Output the (X, Y) coordinate of the center of the cell containing the given text.  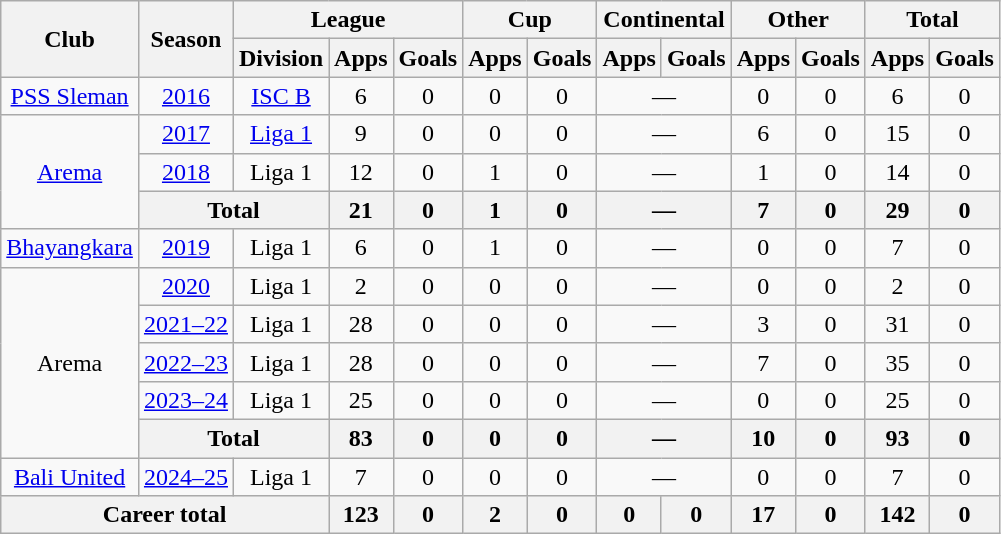
83 (361, 438)
3 (763, 324)
2020 (186, 286)
Cup (530, 20)
14 (897, 172)
2019 (186, 248)
Bhayangkara (70, 248)
2023–24 (186, 400)
31 (897, 324)
PSS Sleman (70, 96)
93 (897, 438)
2022–23 (186, 362)
Continental (664, 20)
9 (361, 134)
2016 (186, 96)
2017 (186, 134)
Division (280, 58)
2018 (186, 172)
League (348, 20)
10 (763, 438)
21 (361, 210)
Bali United (70, 477)
Season (186, 39)
2024–25 (186, 477)
35 (897, 362)
Other (798, 20)
123 (361, 515)
Club (70, 39)
12 (361, 172)
29 (897, 210)
17 (763, 515)
ISC B (280, 96)
142 (897, 515)
15 (897, 134)
Career total (165, 515)
2021–22 (186, 324)
